For the text-containing cell, return its midpoint in [x, y] coordinate format. 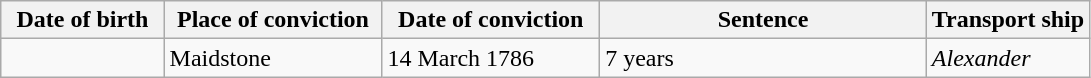
Alexander [1008, 58]
14 March 1786 [491, 58]
Maidstone [273, 58]
Transport ship [1008, 20]
Date of conviction [491, 20]
Sentence [764, 20]
Date of birth [82, 20]
Place of conviction [273, 20]
7 years [764, 58]
